For the text-containing cell, return its midpoint in (x, y) coordinate format. 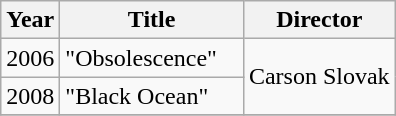
Year (30, 20)
"Black Ocean" (152, 96)
Director (319, 20)
Carson Slovak (319, 77)
2008 (30, 96)
Title (152, 20)
2006 (30, 58)
"Obsolescence" (152, 58)
